Capture the cell that displays the provided text and extract its [x, y] central coordinate. 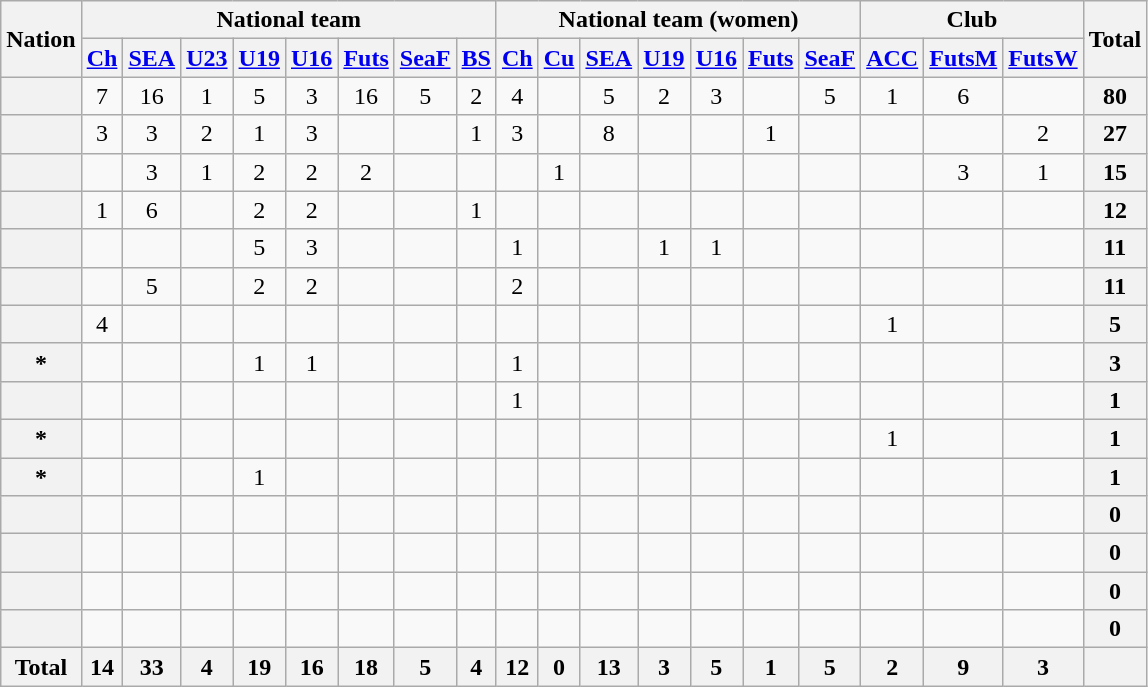
13 [609, 667]
U23 [207, 58]
8 [609, 134]
19 [259, 667]
BS [476, 58]
National team (women) [678, 20]
Club [972, 20]
Cu [559, 58]
80 [1115, 96]
FutsW [1043, 58]
FutsM [964, 58]
Nation [41, 39]
33 [152, 667]
18 [366, 667]
15 [1115, 172]
9 [964, 667]
7 [102, 96]
27 [1115, 134]
14 [102, 667]
National team [288, 20]
ACC [892, 58]
